Capture the cell that displays the provided text and extract its [X, Y] central coordinate. 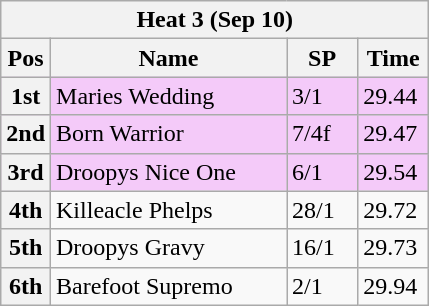
Born Warrior [169, 134]
Heat 3 (Sep 10) [215, 20]
29.47 [394, 134]
Time [394, 58]
Droopys Gravy [169, 248]
29.73 [394, 248]
3rd [26, 172]
Pos [26, 58]
29.44 [394, 96]
29.72 [394, 210]
Name [169, 58]
Maries Wedding [169, 96]
6th [26, 286]
2nd [26, 134]
16/1 [322, 248]
Droopys Nice One [169, 172]
SP [322, 58]
7/4f [322, 134]
Killeacle Phelps [169, 210]
4th [26, 210]
5th [26, 248]
29.94 [394, 286]
2/1 [322, 286]
6/1 [322, 172]
28/1 [322, 210]
3/1 [322, 96]
Barefoot Supremo [169, 286]
1st [26, 96]
29.54 [394, 172]
